Scan for the cell matching the given text and deliver its (X, Y) coordinate at center. 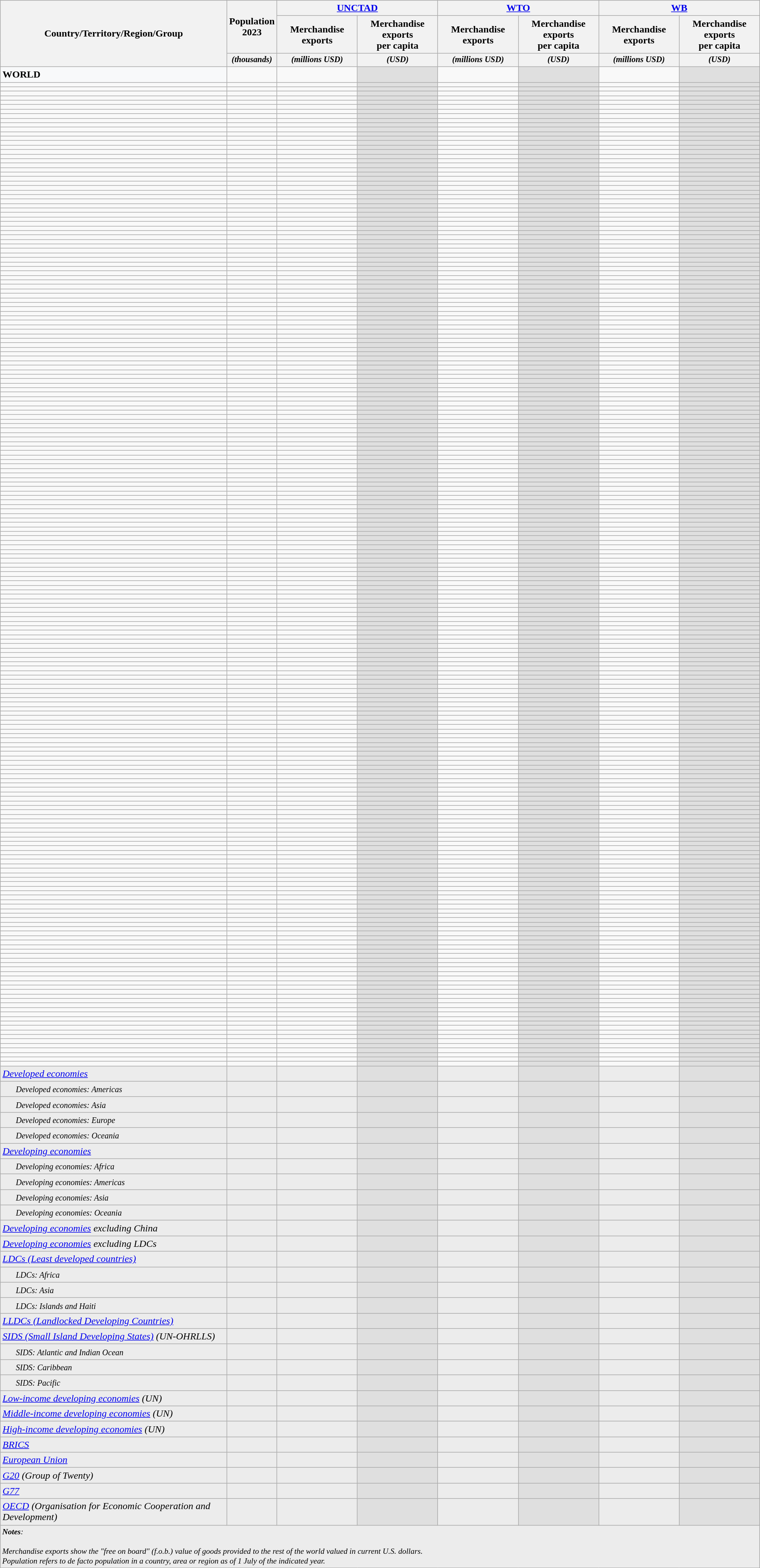
G20 (Group of Twenty) (114, 1475)
Developing economies excluding China (114, 1228)
Developing economies excluding LDCs (114, 1244)
Developing economies: Asia (114, 1197)
High-income developing economies (UN) (114, 1429)
Developing economies (114, 1151)
Developed economies: Americas (114, 1089)
Population2023 (252, 27)
WB (679, 8)
Low-income developing economies (UN) (114, 1398)
Country/Territory/Region/Group (114, 34)
European Union (114, 1460)
G77 (114, 1491)
Developed economies (114, 1073)
LDCs (Least developed countries) (114, 1259)
SIDS: Pacific (114, 1383)
Middle-income developing economies (UN) (114, 1414)
UNCTAD (357, 8)
Developed economies: Oceania (114, 1136)
WTO (518, 8)
Developed economies: Europe (114, 1120)
Developing economies: Africa (114, 1166)
OECD (Organisation for Economic Cooperation and Development) (114, 1512)
LDCs: Africa (114, 1274)
LDCs: Asia (114, 1290)
Developing economies: Americas (114, 1182)
SIDS: Caribbean (114, 1367)
SIDS (Small Island Developing States) (UN-OHRLLS) (114, 1336)
BRICS (114, 1445)
WORLD (114, 75)
Developed economies: Asia (114, 1104)
Developing economies: Oceania (114, 1213)
(thousands) (252, 60)
SIDS: Atlantic and Indian Ocean (114, 1352)
LLDCs (Landlocked Developing Countries) (114, 1321)
LDCs: Islands and Haiti (114, 1305)
